From the cell containing the given text, extract its center point as [X, Y] coordinate. 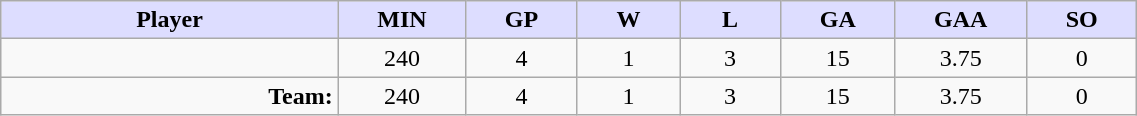
MIN [402, 20]
W [628, 20]
GAA [961, 20]
L [730, 20]
Team: [170, 96]
GP [522, 20]
GA [838, 20]
SO [1081, 20]
Player [170, 20]
